Extract the (x, y) coordinate from the center of the cell holding the provided text.  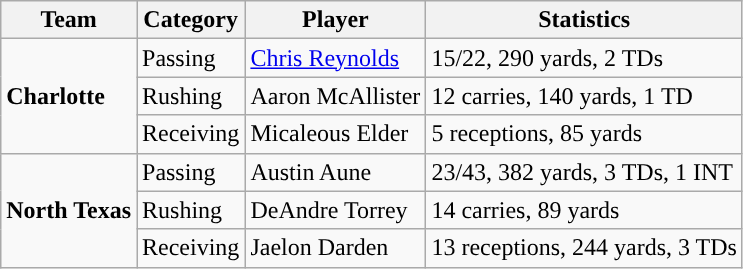
15/22, 290 yards, 2 TDs (584, 58)
Austin Aune (336, 172)
DeAndre Torrey (336, 210)
5 receptions, 85 yards (584, 134)
12 carries, 140 yards, 1 TD (584, 96)
Micaleous Elder (336, 134)
Chris Reynolds (336, 58)
Aaron McAllister (336, 96)
Category (190, 20)
Team (69, 20)
23/43, 382 yards, 3 TDs, 1 INT (584, 172)
North Texas (69, 210)
Player (336, 20)
Charlotte (69, 96)
Statistics (584, 20)
13 receptions, 244 yards, 3 TDs (584, 248)
14 carries, 89 yards (584, 210)
Jaelon Darden (336, 248)
